Provide the [X, Y] coordinate of the cell's center where the given text is located.  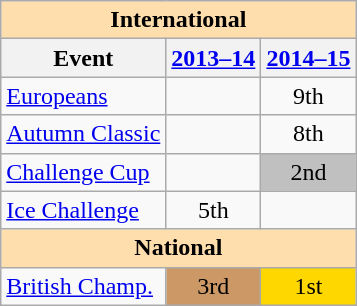
British Champ. [84, 286]
9th [308, 96]
2013–14 [214, 58]
3rd [214, 286]
International [178, 20]
1st [308, 286]
Autumn Classic [84, 134]
5th [214, 210]
National [178, 248]
Event [84, 58]
Europeans [84, 96]
8th [308, 134]
2014–15 [308, 58]
Ice Challenge [84, 210]
2nd [308, 172]
Challenge Cup [84, 172]
